Determine the (X, Y) coordinate at the center of the cell enclosing the given text.  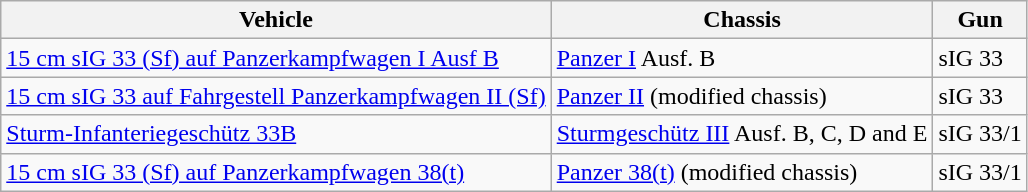
15 cm sIG 33 (Sf) auf Panzerkampfwagen I Ausf B (276, 58)
15 cm sIG 33 auf Fahrgestell Panzerkampfwagen II (Sf) (276, 96)
Vehicle (276, 20)
Sturmgeschütz III Ausf. B, C, D and E (742, 134)
Panzer 38(t) (modified chassis) (742, 172)
Gun (980, 20)
Panzer I Ausf. B (742, 58)
Chassis (742, 20)
15 cm sIG 33 (Sf) auf Panzerkampfwagen 38(t) (276, 172)
Sturm-Infanteriegeschütz 33B (276, 134)
Panzer II (modified chassis) (742, 96)
